Detect which cell encompasses the target text, then output its (X, Y) center coordinate. 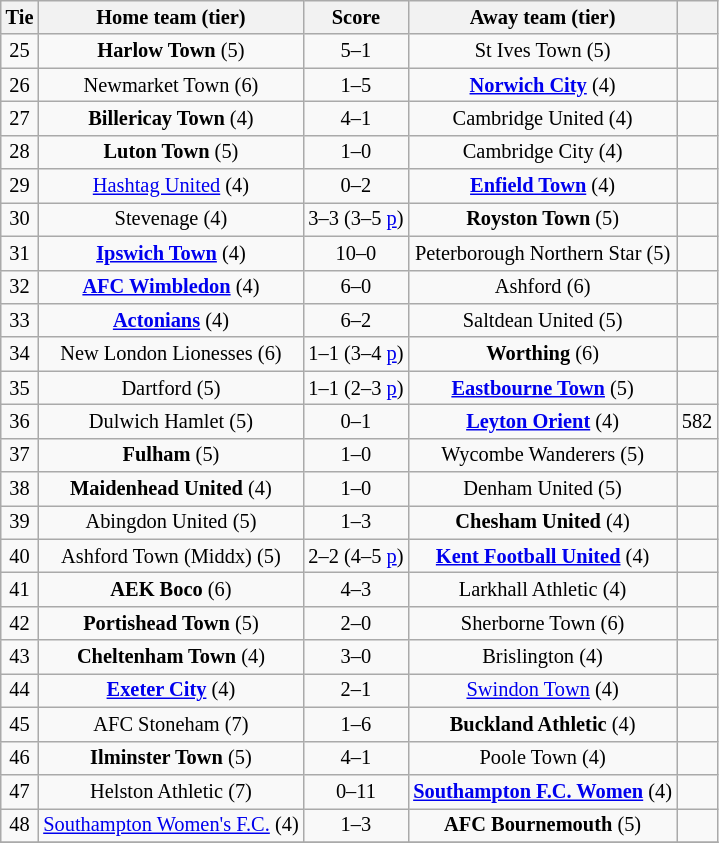
Maidenhead United (4) (170, 489)
Norwich City (4) (542, 85)
31 (20, 253)
Dulwich Hamlet (5) (170, 421)
Actonians (4) (170, 320)
Leyton Orient (4) (542, 421)
0–1 (356, 421)
Away team (tier) (542, 17)
Helston Athletic (7) (170, 791)
582 (697, 421)
Cheltenham Town (4) (170, 657)
AFC Bournemouth (5) (542, 825)
1–5 (356, 85)
AFC Wimbledon (4) (170, 287)
5–1 (356, 51)
Harlow Town (5) (170, 51)
Ashford (6) (542, 287)
Brislington (4) (542, 657)
Wycombe Wanderers (5) (542, 455)
Southampton F.C. Women (4) (542, 791)
Ilminster Town (5) (170, 758)
3–0 (356, 657)
Home team (tier) (170, 17)
Abingdon United (5) (170, 522)
Royston Town (5) (542, 219)
Saltdean United (5) (542, 320)
Worthing (6) (542, 354)
0–11 (356, 791)
Cambridge United (4) (542, 118)
Southampton Women's F.C. (4) (170, 825)
10–0 (356, 253)
AEK Boco (6) (170, 589)
Chesham United (4) (542, 522)
Enfield Town (4) (542, 186)
1–1 (3–4 p) (356, 354)
Newmarket Town (6) (170, 85)
Cambridge City (4) (542, 152)
Portishead Town (5) (170, 623)
Fulham (5) (170, 455)
29 (20, 186)
Ashford Town (Middx) (5) (170, 556)
35 (20, 388)
1–6 (356, 724)
Hashtag United (4) (170, 186)
39 (20, 522)
6–0 (356, 287)
43 (20, 657)
2–2 (4–5 p) (356, 556)
26 (20, 85)
Luton Town (5) (170, 152)
St Ives Town (5) (542, 51)
36 (20, 421)
44 (20, 690)
40 (20, 556)
Tie (20, 17)
45 (20, 724)
27 (20, 118)
Eastbourne Town (5) (542, 388)
1–1 (2–3 p) (356, 388)
4–3 (356, 589)
Kent Football United (4) (542, 556)
37 (20, 455)
New London Lionesses (6) (170, 354)
0–2 (356, 186)
Poole Town (4) (542, 758)
Larkhall Athletic (4) (542, 589)
Swindon Town (4) (542, 690)
42 (20, 623)
Ipswich Town (4) (170, 253)
6–2 (356, 320)
Peterborough Northern Star (5) (542, 253)
3–3 (3–5 p) (356, 219)
28 (20, 152)
41 (20, 589)
Denham United (5) (542, 489)
Sherborne Town (6) (542, 623)
AFC Stoneham (7) (170, 724)
Dartford (5) (170, 388)
Buckland Athletic (4) (542, 724)
48 (20, 825)
33 (20, 320)
2–0 (356, 623)
34 (20, 354)
25 (20, 51)
2–1 (356, 690)
Exeter City (4) (170, 690)
32 (20, 287)
38 (20, 489)
47 (20, 791)
30 (20, 219)
Score (356, 17)
Stevenage (4) (170, 219)
46 (20, 758)
Billericay Town (4) (170, 118)
